Find where the given text appears and provide that cell's center as [x, y] coordinate. 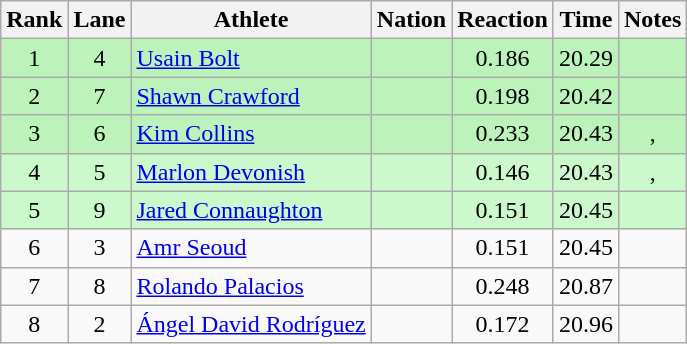
Shawn Crawford [251, 96]
0.248 [503, 286]
20.87 [586, 286]
1 [34, 58]
Amr Seoud [251, 248]
Reaction [503, 20]
Rank [34, 20]
Usain Bolt [251, 58]
20.96 [586, 324]
Time [586, 20]
0.146 [503, 172]
Lane [100, 20]
Rolando Palacios [251, 286]
0.233 [503, 134]
20.42 [586, 96]
0.186 [503, 58]
Jared Connaughton [251, 210]
Notes [652, 20]
Nation [411, 20]
0.172 [503, 324]
Kim Collins [251, 134]
Athlete [251, 20]
Marlon Devonish [251, 172]
20.29 [586, 58]
Ángel David Rodríguez [251, 324]
9 [100, 210]
0.198 [503, 96]
